Capture the cell that displays the provided text and extract its [X, Y] central coordinate. 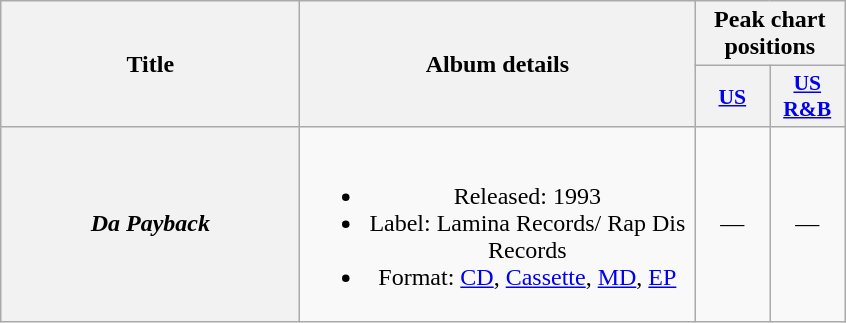
US R&B [808, 96]
Da Payback [150, 224]
Title [150, 64]
Peak chart positions [770, 34]
US [732, 96]
Released: 1993Label: Lamina Records/ Rap Dis RecordsFormat: CD, Cassette, MD, EP [498, 224]
Album details [498, 64]
